From the cell containing the given text, extract its center point as [x, y] coordinate. 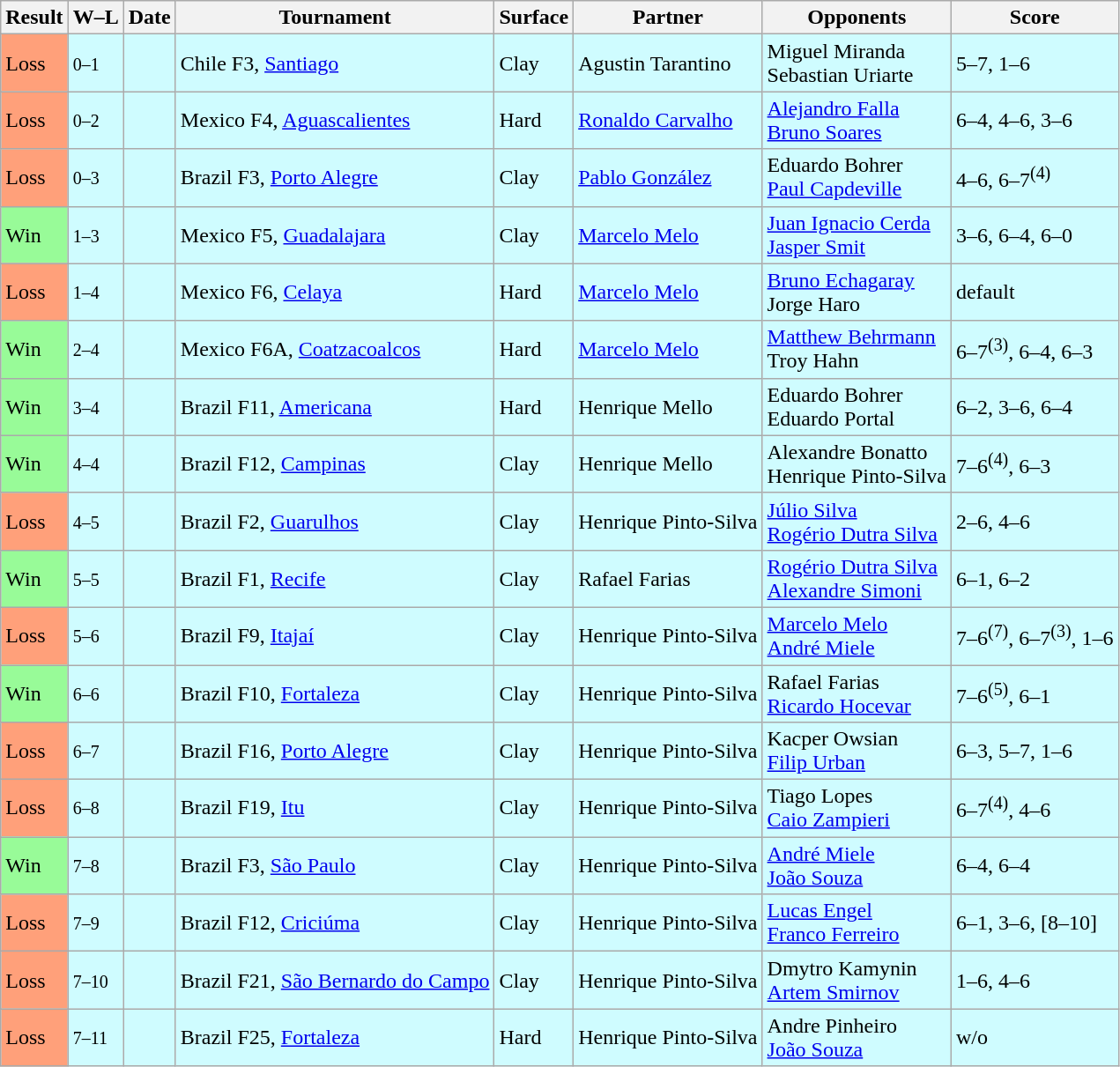
6–8 [95, 809]
Brazil F12, Campinas [335, 463]
Mexico F5, Guadalajara [335, 234]
6–1, 6–2 [1035, 578]
Opponents [857, 18]
6–7 [95, 751]
Tournament [335, 18]
André Miele João Souza [857, 865]
Surface [534, 18]
Brazil F10, Fortaleza [335, 693]
7–6(5), 6–1 [1035, 693]
0–2 [95, 120]
4–4 [95, 463]
5–6 [95, 636]
Score [1035, 18]
Brazil F2, Guarulhos [335, 522]
Juan Ignacio Cerda Jasper Smit [857, 234]
3–6, 6–4, 6–0 [1035, 234]
6–6 [95, 693]
W–L [95, 18]
4–5 [95, 522]
Alexandre Bonatto Henrique Pinto-Silva [857, 463]
Date [150, 18]
Brazil F12, Criciúma [335, 923]
Tiago Lopes Caio Zampieri [857, 809]
6–4, 6–4 [1035, 865]
Bruno Echagaray Jorge Haro [857, 293]
w/o [1035, 1038]
Brazil F11, Americana [335, 407]
3–4 [95, 407]
6–3, 5–7, 1–6 [1035, 751]
Andre Pinheiro João Souza [857, 1038]
Mexico F6, Celaya [335, 293]
Brazil F3, Porto Alegre [335, 178]
Miguel Miranda Sebastian Uriarte [857, 63]
Mexico F4, Aguascalientes [335, 120]
Partner [668, 18]
5–5 [95, 578]
Brazil F3, São Paulo [335, 865]
7–10 [95, 980]
6–7(4), 4–6 [1035, 809]
Brazil F25, Fortaleza [335, 1038]
0–1 [95, 63]
default [1035, 293]
Brazil F19, Itu [335, 809]
Agustin Tarantino [668, 63]
Brazil F1, Recife [335, 578]
Brazil F21, São Bernardo do Campo [335, 980]
0–3 [95, 178]
6–7(3), 6–4, 6–3 [1035, 349]
Júlio Silva Rogério Dutra Silva [857, 522]
Pablo González [668, 178]
Rafael Farias Ricardo Hocevar [857, 693]
2–6, 4–6 [1035, 522]
4–6, 6–7(4) [1035, 178]
7–9 [95, 923]
1–6, 4–6 [1035, 980]
Marcelo Melo André Miele [857, 636]
Mexico F6A, Coatzacoalcos [335, 349]
5–7, 1–6 [1035, 63]
7–6(7), 6–7(3), 1–6 [1035, 636]
Eduardo Bohrer Paul Capdeville [857, 178]
Brazil F16, Porto Alegre [335, 751]
Rogério Dutra Silva Alexandre Simoni [857, 578]
Rafael Farias [668, 578]
1–4 [95, 293]
Lucas Engel Franco Ferreiro [857, 923]
1–3 [95, 234]
7–6(4), 6–3 [1035, 463]
Eduardo Bohrer Eduardo Portal [857, 407]
Alejandro Falla Bruno Soares [857, 120]
Result [34, 18]
Dmytro Kamynin Artem Smirnov [857, 980]
Chile F3, Santiago [335, 63]
6–1, 3–6, [8–10] [1035, 923]
7–11 [95, 1038]
Ronaldo Carvalho [668, 120]
6–4, 4–6, 3–6 [1035, 120]
6–2, 3–6, 6–4 [1035, 407]
Kacper Owsian Filip Urban [857, 751]
Brazil F9, Itajaí [335, 636]
7–8 [95, 865]
Matthew Behrmann Troy Hahn [857, 349]
2–4 [95, 349]
